Return [x, y] of the center of cell containing provided text 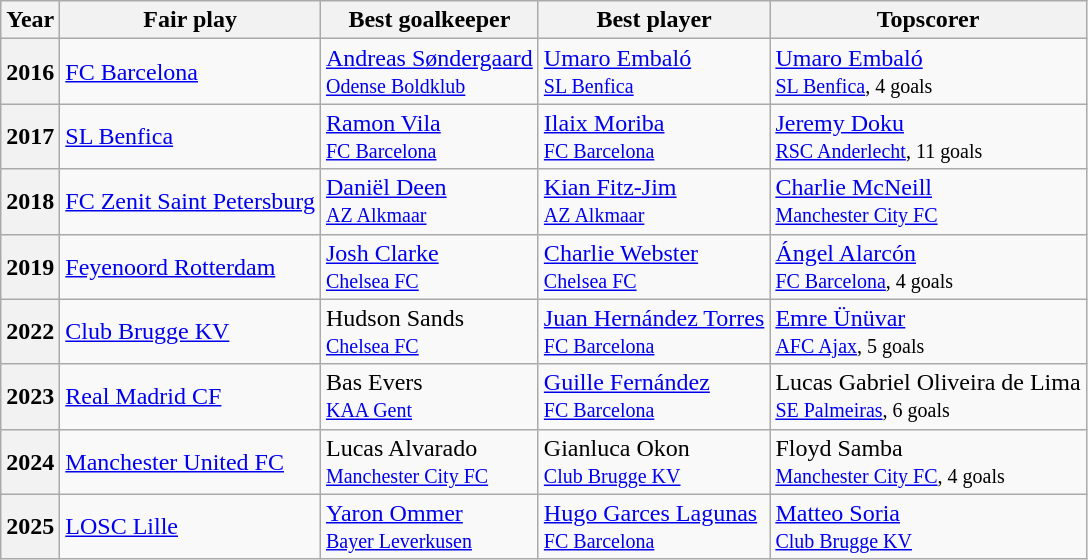
2024 [30, 462]
2022 [30, 332]
Manchester United FC [190, 462]
Real Madrid CF [190, 396]
Fair play [190, 20]
Topscorer [928, 20]
Charlie McNeill Manchester City FC [928, 202]
FC Barcelona [190, 72]
Floyd Samba Manchester City FC, 4 goals [928, 462]
LOSC Lille [190, 526]
Guille Fernández FC Barcelona [654, 396]
Year [30, 20]
2023 [30, 396]
2018 [30, 202]
Lucas Alvarado Manchester City FC [429, 462]
Ángel Alarcón FC Barcelona, 4 goals [928, 266]
Best goalkeeper [429, 20]
Hugo Garces Lagunas FC Barcelona [654, 526]
2016 [30, 72]
Gianluca Okon Club Brugge KV [654, 462]
Josh Clarke Chelsea FC [429, 266]
Lucas Gabriel Oliveira de Lima SE Palmeiras, 6 goals [928, 396]
Best player [654, 20]
SL Benfica [190, 136]
Umaro Embaló SL Benfica [654, 72]
Feyenoord Rotterdam [190, 266]
2025 [30, 526]
Hudson Sands Chelsea FC [429, 332]
FC Zenit Saint Petersburg [190, 202]
Juan Hernández Torres FC Barcelona [654, 332]
Club Brugge KV [190, 332]
Yaron Ommer Bayer Leverkusen [429, 526]
Charlie Webster Chelsea FC [654, 266]
Matteo Soria Club Brugge KV [928, 526]
Emre Ünüvar AFC Ajax, 5 goals [928, 332]
2017 [30, 136]
Kian Fitz-Jim AZ Alkmaar [654, 202]
Ramon Vila FC Barcelona [429, 136]
Ilaix Moriba FC Barcelona [654, 136]
Umaro Embaló SL Benfica, 4 goals [928, 72]
Bas Evers KAA Gent [429, 396]
Andreas Søndergaard Odense Boldklub [429, 72]
Jeremy Doku RSC Anderlecht, 11 goals [928, 136]
2019 [30, 266]
Daniël Deen AZ Alkmaar [429, 202]
